Extract the (x, y) coordinate from the center of the cell holding the provided text.  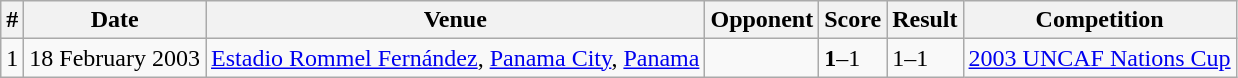
# (12, 20)
Venue (456, 20)
Competition (1100, 20)
Result (925, 20)
Score (853, 20)
Date (115, 20)
18 February 2003 (115, 58)
2003 UNCAF Nations Cup (1100, 58)
Estadio Rommel Fernández, Panama City, Panama (456, 58)
1 (12, 58)
Opponent (762, 20)
